Scan for the cell matching the given text and deliver its [x, y] coordinate at center. 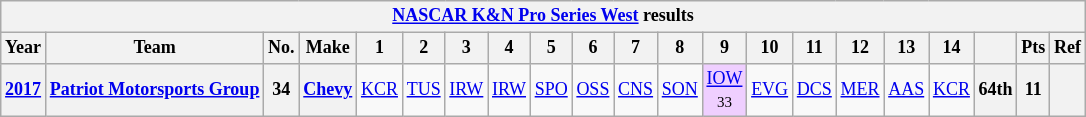
AAS [906, 90]
NASCAR K&N Pro Series West results [544, 16]
8 [680, 48]
1 [380, 48]
SPO [551, 90]
7 [636, 48]
IOW33 [724, 90]
CNS [636, 90]
SON [680, 90]
10 [770, 48]
OSS [593, 90]
Make [328, 48]
EVG [770, 90]
13 [906, 48]
6 [593, 48]
Patriot Motorsports Group [154, 90]
4 [510, 48]
DCS [814, 90]
64th [996, 90]
34 [282, 90]
Ref [1068, 48]
12 [860, 48]
2017 [24, 90]
Pts [1034, 48]
2 [424, 48]
No. [282, 48]
5 [551, 48]
Team [154, 48]
Year [24, 48]
9 [724, 48]
MER [860, 90]
14 [952, 48]
Chevy [328, 90]
3 [466, 48]
TUS [424, 90]
